From the cell containing the given text, extract its center point as [x, y] coordinate. 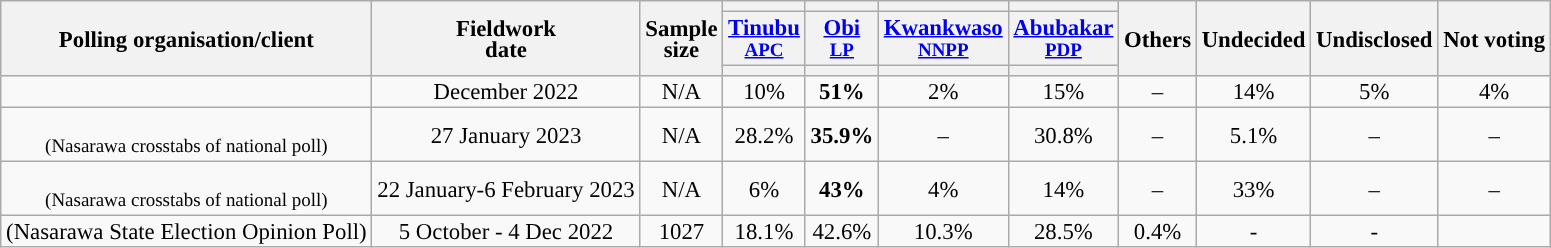
5 October - 4 Dec 2022 [506, 232]
Fieldworkdate [506, 38]
0.4% [1158, 232]
KwankwasoNNPP [943, 39]
5% [1374, 92]
51% [842, 92]
6% [764, 189]
2% [943, 92]
42.6% [842, 232]
TinubuAPC [764, 39]
Undecided [1253, 38]
1027 [682, 232]
Polling organisation/client [186, 38]
Others [1158, 38]
28.2% [764, 135]
AbubakarPDP [1064, 39]
December 2022 [506, 92]
ObiLP [842, 39]
18.1% [764, 232]
15% [1064, 92]
43% [842, 189]
Not voting [1494, 38]
5.1% [1253, 135]
10% [764, 92]
(Nasarawa State Election Opinion Poll) [186, 232]
33% [1253, 189]
30.8% [1064, 135]
22 January-6 February 2023 [506, 189]
Undisclosed [1374, 38]
28.5% [1064, 232]
35.9% [842, 135]
27 January 2023 [506, 135]
10.3% [943, 232]
Samplesize [682, 38]
